Search for the cell housing the specified text and yield its (X, Y) center coordinate. 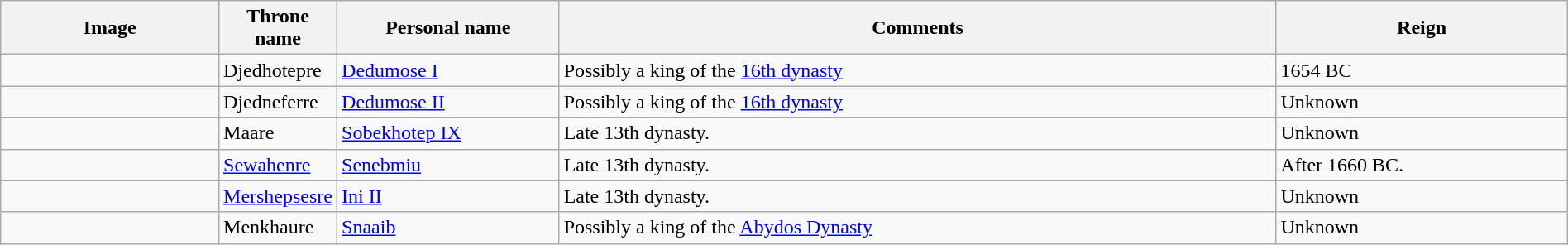
Mershepsesre (278, 196)
Possibly a king of the Abydos Dynasty (918, 228)
Maare (278, 133)
After 1660 BC. (1422, 165)
Comments (918, 28)
1654 BC (1422, 70)
Djedhotepre (278, 70)
Djedneferre (278, 102)
Reign (1422, 28)
Snaaib (448, 228)
Dedumose I (448, 70)
Ini II (448, 196)
Sobekhotep IX (448, 133)
Menkhaure (278, 228)
Throne name (278, 28)
Dedumose II (448, 102)
Sewahenre (278, 165)
Senebmiu (448, 165)
Personal name (448, 28)
Image (110, 28)
